Capture the cell that displays the provided text and extract its [X, Y] central coordinate. 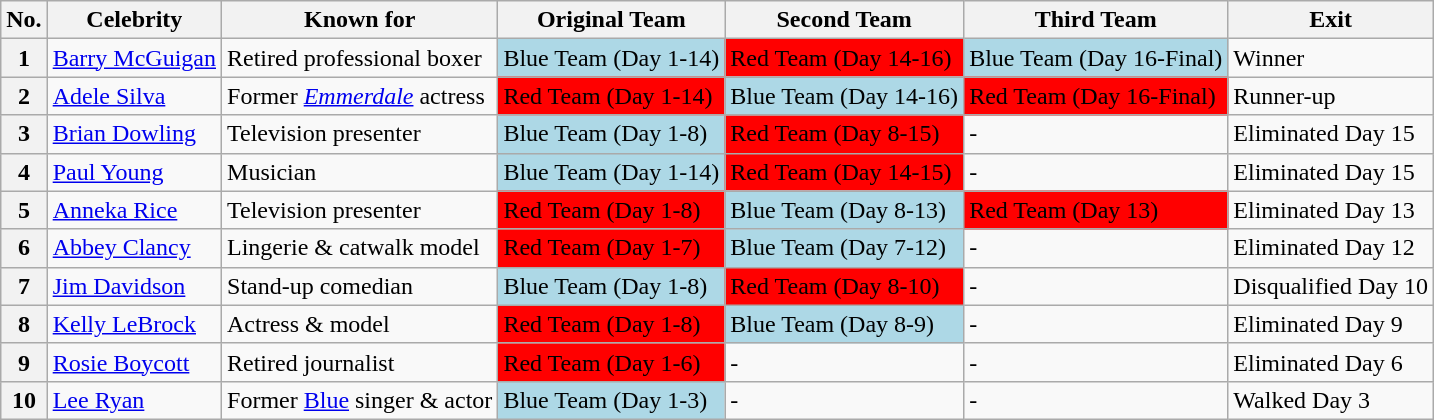
Lingerie & catwalk model [360, 248]
Eliminated Day 13 [1331, 210]
Red Team (Day 14-15) [844, 172]
6 [24, 248]
Abbey Clancy [134, 248]
Known for [360, 20]
Blue Team (Day 7-12) [844, 248]
9 [24, 362]
8 [24, 324]
Red Team (Day 14-16) [844, 58]
Red Team (Day 1-6) [612, 362]
1 [24, 58]
Eliminated Day 12 [1331, 248]
4 [24, 172]
Rosie Boycott [134, 362]
Red Team (Day 1-7) [612, 248]
Walked Day 3 [1331, 400]
Red Team (Day 13) [1096, 210]
Blue Team (Day 14-16) [844, 96]
Eliminated Day 9 [1331, 324]
Retired journalist [360, 362]
Former Blue singer & actor [360, 400]
Blue Team (Day 8-9) [844, 324]
7 [24, 286]
Third Team [1096, 20]
Brian Dowling [134, 134]
Actress & model [360, 324]
Blue Team (Day 16-Final) [1096, 58]
Lee Ryan [134, 400]
Runner-up [1331, 96]
Jim Davidson [134, 286]
Former Emmerdale actress [360, 96]
Original Team [612, 20]
Red Team (Day 8-10) [844, 286]
No. [24, 20]
2 [24, 96]
Winner [1331, 58]
Kelly LeBrock [134, 324]
Disqualified Day 10 [1331, 286]
5 [24, 210]
Paul Young [134, 172]
Eliminated Day 6 [1331, 362]
Retired professional boxer [360, 58]
Red Team (Day 8-15) [844, 134]
Exit [1331, 20]
Second Team [844, 20]
Blue Team (Day 8-13) [844, 210]
Barry McGuigan [134, 58]
Blue Team (Day 1-3) [612, 400]
Red Team (Day 1-14) [612, 96]
10 [24, 400]
Musician [360, 172]
Celebrity [134, 20]
Stand-up comedian [360, 286]
Adele Silva [134, 96]
Red Team (Day 16-Final) [1096, 96]
Anneka Rice [134, 210]
3 [24, 134]
